Extract the (x, y) coordinate from the center of the cell holding the provided text.  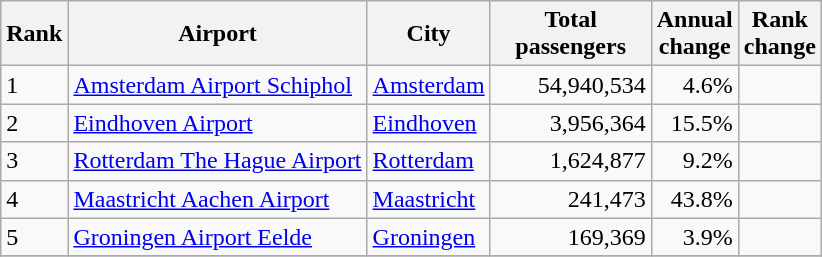
Airport (218, 34)
Totalpassengers (570, 34)
9.2% (694, 161)
Rank (34, 34)
169,369 (570, 237)
1,624,877 (570, 161)
5 (34, 237)
1 (34, 85)
3 (34, 161)
Rotterdam The Hague Airport (218, 161)
Eindhoven (428, 123)
3,956,364 (570, 123)
54,940,534 (570, 85)
2 (34, 123)
Maastricht (428, 199)
Rankchange (780, 34)
Maastricht Aachen Airport (218, 199)
241,473 (570, 199)
Rotterdam (428, 161)
Annualchange (694, 34)
4.6% (694, 85)
15.5% (694, 123)
Amsterdam (428, 85)
43.8% (694, 199)
Eindhoven Airport (218, 123)
4 (34, 199)
Amsterdam Airport Schiphol (218, 85)
Groningen Airport Eelde (218, 237)
City (428, 34)
3.9% (694, 237)
Groningen (428, 237)
